From the cell containing the given text, extract its center point as (X, Y) coordinate. 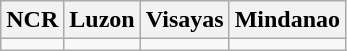
Mindanao (287, 20)
Visayas (184, 20)
NCR (32, 20)
Luzon (102, 20)
